Capture the cell that displays the provided text and extract its [x, y] central coordinate. 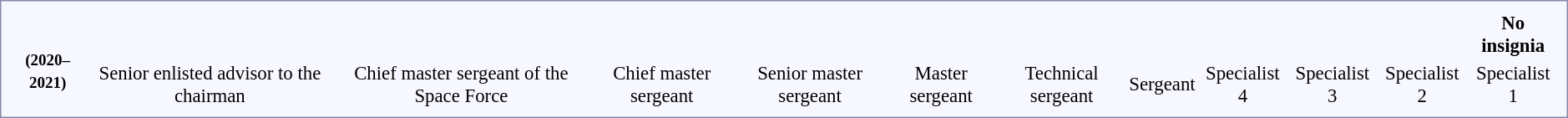
Sergeant [1162, 84]
Chief master sergeant of the Space Force [462, 84]
(2020–2021) [48, 59]
Chief master sergeant [661, 84]
Specialist 4 [1242, 84]
Senior master sergeant [810, 84]
No insignia [1513, 33]
Specialist 3 [1333, 84]
Master sergeant [941, 84]
Senior enlisted advisor to the chairman [210, 84]
Technical sergeant [1061, 84]
Specialist 2 [1422, 84]
Specialist 1 [1513, 84]
